Return the (X, Y) coordinate for the center point of the cell that contains the specified text.  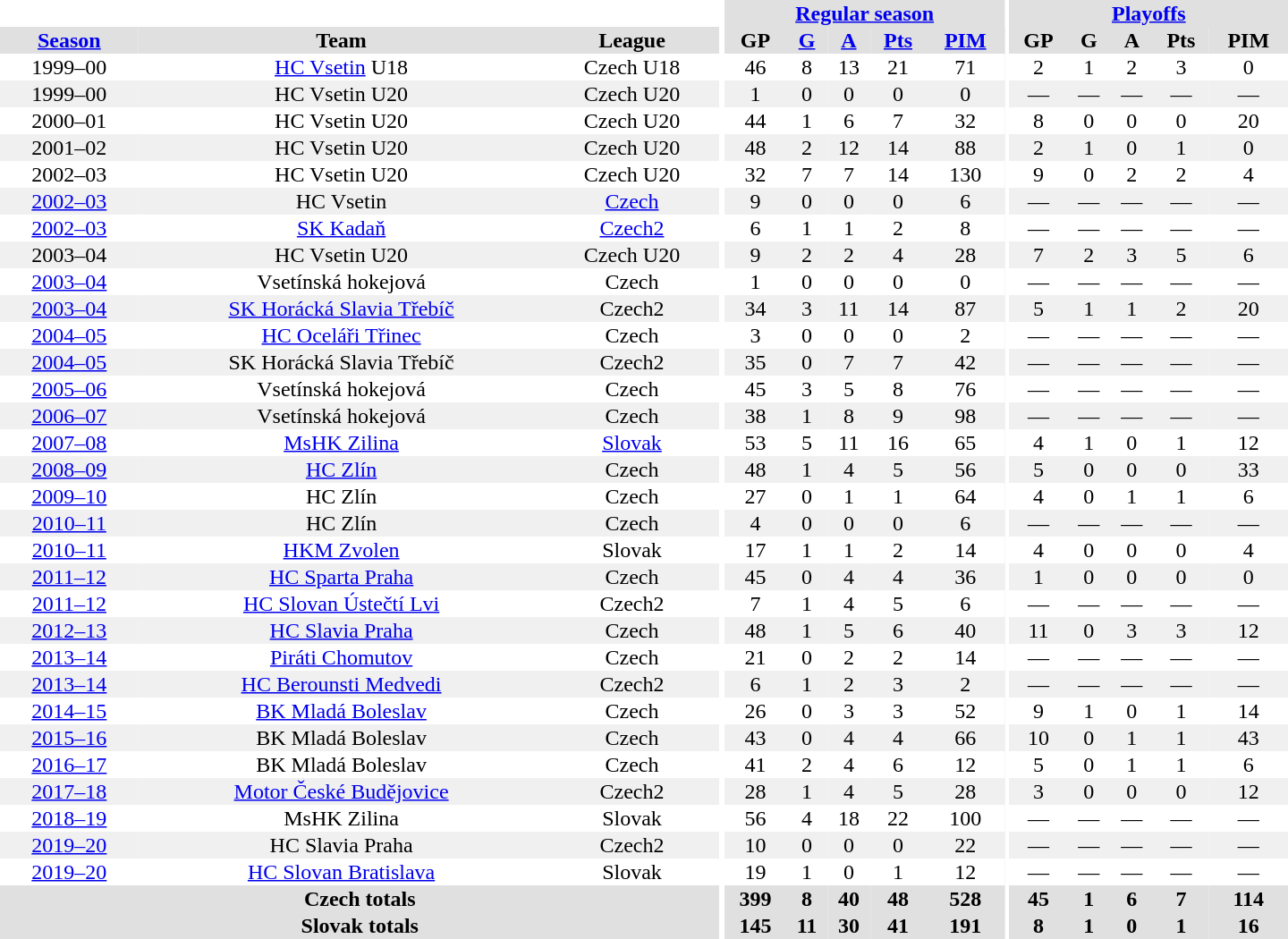
HC Oceláři Třinec (342, 335)
Regular season (865, 13)
Czech U18 (631, 67)
88 (965, 148)
Slovak totals (360, 926)
2001–02 (70, 148)
87 (965, 309)
2007–08 (70, 443)
71 (965, 67)
Season (70, 40)
HC Slovan Bratislava (342, 872)
53 (755, 443)
26 (755, 711)
30 (849, 926)
League (631, 40)
145 (755, 926)
66 (965, 738)
HC Slovan Ústečtí Lvi (342, 604)
Playoffs (1148, 13)
HC Sparta Praha (342, 577)
2016–17 (70, 765)
130 (965, 174)
38 (755, 416)
2009–10 (70, 496)
33 (1249, 469)
34 (755, 309)
18 (849, 818)
191 (965, 926)
64 (965, 496)
Czech totals (360, 899)
HC Berounsti Medvedi (342, 684)
65 (965, 443)
399 (755, 899)
13 (849, 67)
2000–01 (70, 121)
46 (755, 67)
2012–13 (70, 630)
44 (755, 121)
42 (965, 362)
HC Vsetin U18 (342, 67)
2008–09 (70, 469)
HKM Zvolen (342, 550)
35 (755, 362)
2017–18 (70, 791)
76 (965, 389)
Motor České Budějovice (342, 791)
19 (755, 872)
2018–19 (70, 818)
Piráti Chomutov (342, 657)
528 (965, 899)
SK Kadaň (342, 228)
27 (755, 496)
HC Vsetin (342, 201)
114 (1249, 899)
2005–06 (70, 389)
52 (965, 711)
98 (965, 416)
2014–15 (70, 711)
Team (342, 40)
36 (965, 577)
2006–07 (70, 416)
100 (965, 818)
17 (755, 550)
2015–16 (70, 738)
